Determine the [x, y] coordinate at the center of the cell enclosing the given text.  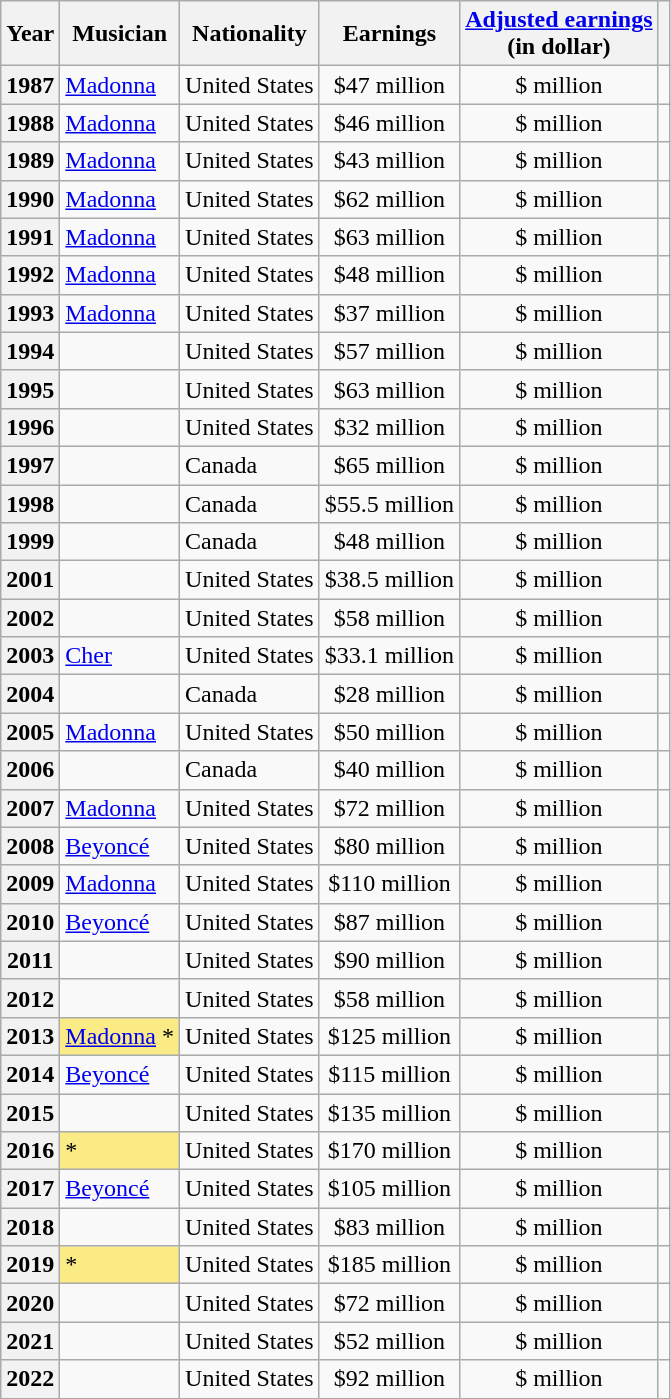
2002 [30, 618]
2012 [30, 998]
$65 million [389, 465]
2014 [30, 1074]
$28 million [389, 694]
$62 million [389, 199]
1991 [30, 237]
$50 million [389, 732]
$83 million [389, 1227]
$47 million [389, 85]
$57 million [389, 351]
Year [30, 34]
Musician [120, 34]
Cher [120, 656]
$110 million [389, 884]
2009 [30, 884]
1999 [30, 542]
$40 million [389, 770]
$135 million [389, 1113]
2006 [30, 770]
2001 [30, 580]
$43 million [389, 161]
$170 million [389, 1151]
1990 [30, 199]
Earnings [389, 34]
$185 million [389, 1265]
1996 [30, 427]
Adjusted earnings(in dollar) [559, 34]
1995 [30, 389]
$125 million [389, 1036]
$105 million [389, 1189]
2020 [30, 1303]
1989 [30, 161]
$32 million [389, 427]
1988 [30, 123]
1992 [30, 275]
$80 million [389, 846]
2003 [30, 656]
2013 [30, 1036]
2018 [30, 1227]
$37 million [389, 313]
2015 [30, 1113]
Nationality [250, 34]
2010 [30, 922]
$52 million [389, 1341]
2021 [30, 1341]
2004 [30, 694]
$92 million [389, 1379]
2017 [30, 1189]
1998 [30, 503]
$55.5 million [389, 503]
2011 [30, 960]
1987 [30, 85]
2016 [30, 1151]
$87 million [389, 922]
2019 [30, 1265]
$46 million [389, 123]
$115 million [389, 1074]
$33.1 million [389, 656]
Madonna * [120, 1036]
2022 [30, 1379]
$90 million [389, 960]
1997 [30, 465]
2005 [30, 732]
$38.5 million [389, 580]
1993 [30, 313]
2007 [30, 808]
2008 [30, 846]
1994 [30, 351]
